Locate the cell with the specified text and output its (X, Y) center coordinate. 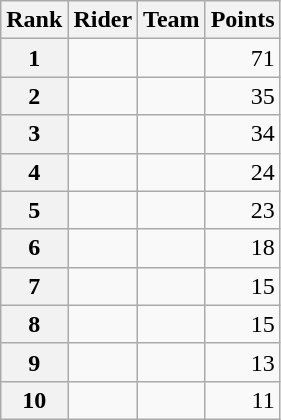
2 (34, 96)
1 (34, 58)
34 (242, 134)
23 (242, 210)
24 (242, 172)
3 (34, 134)
11 (242, 400)
71 (242, 58)
5 (34, 210)
Rider (103, 20)
Rank (34, 20)
8 (34, 324)
10 (34, 400)
18 (242, 248)
9 (34, 362)
13 (242, 362)
35 (242, 96)
4 (34, 172)
Team (172, 20)
Points (242, 20)
7 (34, 286)
6 (34, 248)
